Return the (x, y) coordinate for the center point of the cell that contains the specified text.  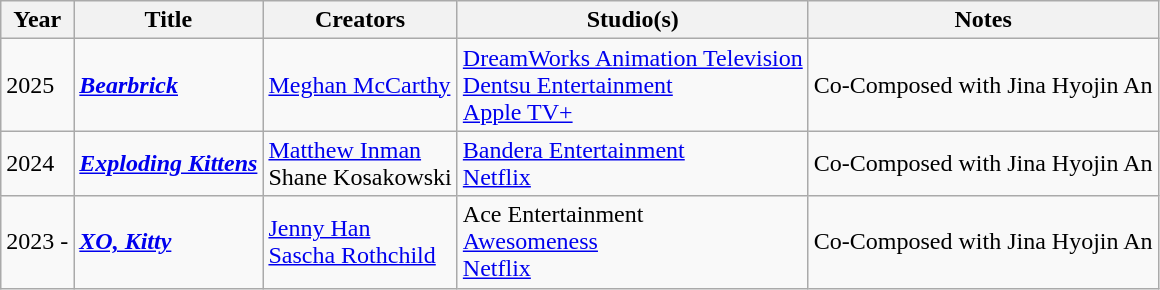
Year (38, 20)
Jenny HanSascha Rothchild (360, 242)
Bandera EntertainmentNetflix (632, 164)
2024 (38, 164)
Ace EntertainmentAwesomenessNetflix (632, 242)
2023 - (38, 242)
2025 (38, 85)
Bearbrick (168, 85)
Exploding Kittens (168, 164)
Matthew InmanShane Kosakowski (360, 164)
Studio(s) (632, 20)
Meghan McCarthy (360, 85)
DreamWorks Animation TelevisionDentsu EntertainmentApple TV+ (632, 85)
Notes (983, 20)
Creators (360, 20)
XO, Kitty (168, 242)
Title (168, 20)
